Detect which cell encompasses the target text, then output its [x, y] center coordinate. 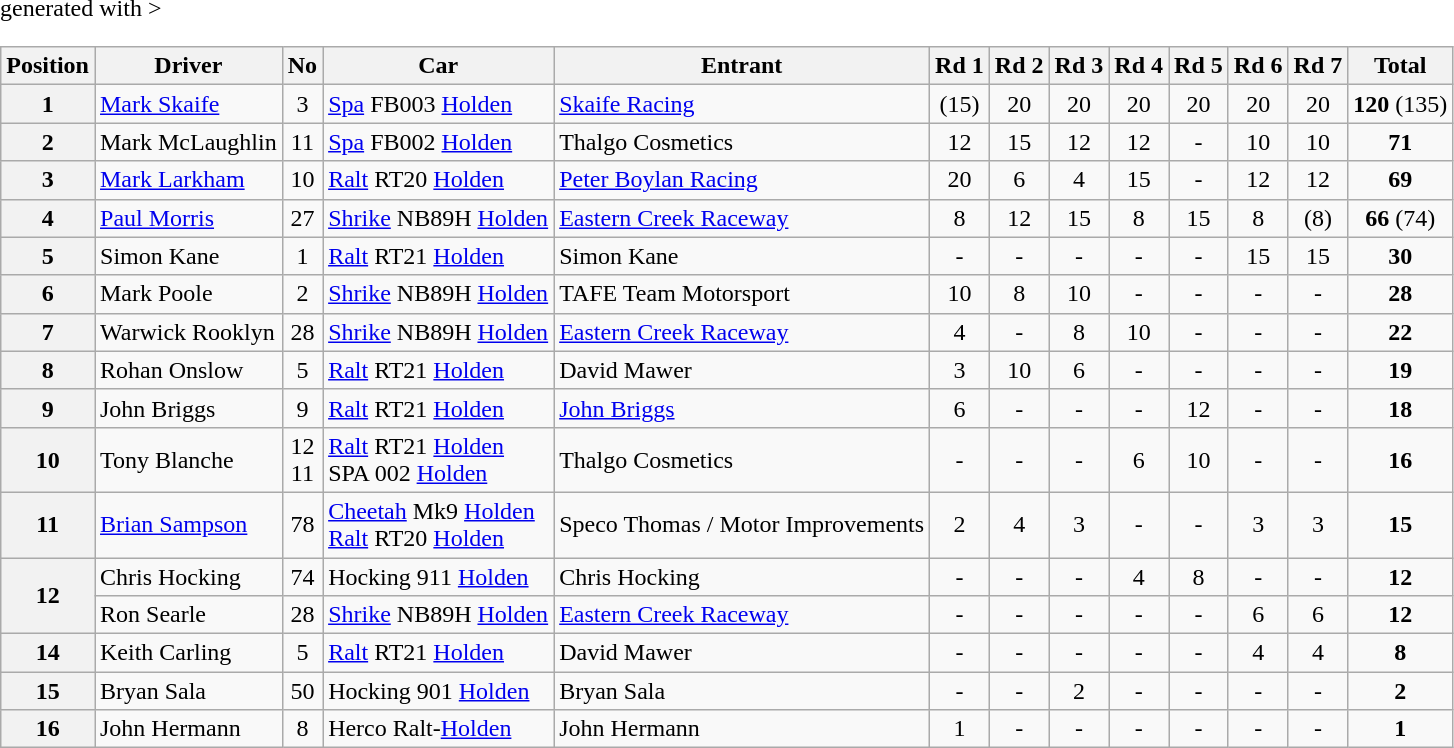
Cheetah Mk9 Holden Ralt RT20 Holden [438, 524]
14 [48, 653]
Skaife Racing [742, 104]
66 (74) [1400, 218]
Speco Thomas / Motor Improvements [742, 524]
No [302, 66]
69 [1400, 180]
Keith Carling [188, 653]
Warwick Rooklyn [188, 332]
Mark Poole [188, 294]
Brian Sampson [188, 524]
74 [302, 577]
Mark Larkham [188, 180]
TAFE Team Motorsport [742, 294]
27 [302, 218]
Rohan Onslow [188, 370]
Rd 6 [1258, 66]
Paul Morris [188, 218]
Ralt RT21 Holden SPA 002 Holden [438, 460]
Herco Ralt-Holden [438, 729]
Position [48, 66]
19 [1400, 370]
18 [1400, 408]
Hocking 901 Holden [438, 691]
(8) [1318, 218]
Spa FB002 Holden [438, 142]
78 [302, 524]
12 11 [302, 460]
Rd 1 [960, 66]
Ralt RT20 Holden [438, 180]
Hocking 911 Holden [438, 577]
(15) [960, 104]
Peter Boylan Racing [742, 180]
Rd 7 [1318, 66]
22 [1400, 332]
7 [48, 332]
Rd 3 [1079, 66]
Ron Searle [188, 615]
71 [1400, 142]
50 [302, 691]
30 [1400, 256]
Mark McLaughlin [188, 142]
Rd 2 [1019, 66]
Driver [188, 66]
120 (135) [1400, 104]
Tony Blanche [188, 460]
Rd 4 [1139, 66]
Car [438, 66]
Mark Skaife [188, 104]
Rd 5 [1199, 66]
Total [1400, 66]
Entrant [742, 66]
Spa FB003 Holden [438, 104]
